Identify which cell holds the provided text, then report its [x, y] central coordinate. 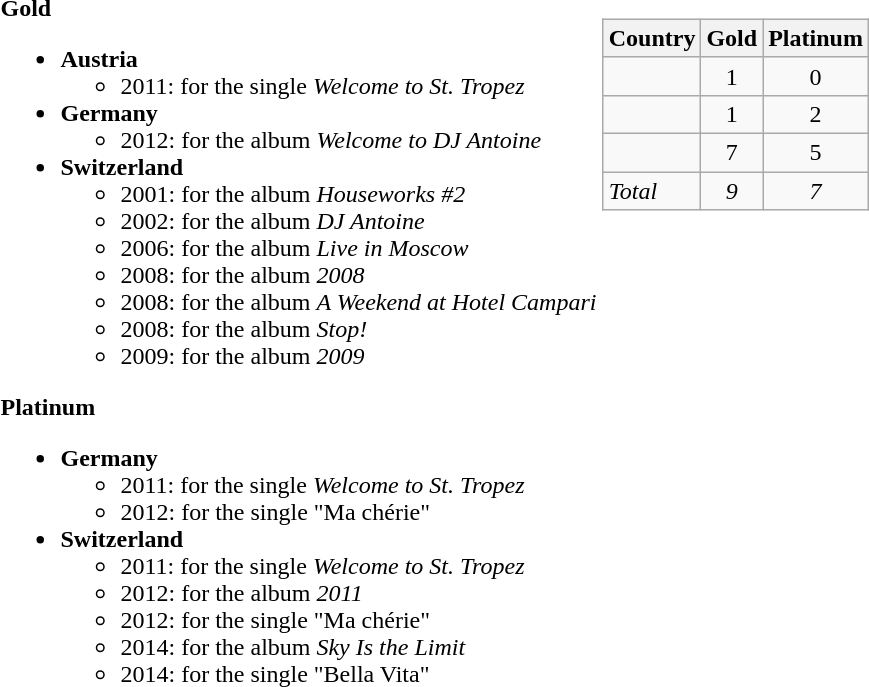
0 [816, 76]
Platinum [816, 38]
2 [816, 114]
5 [816, 152]
9 [732, 191]
Country [652, 38]
Gold [732, 38]
Total [652, 191]
